For the text-containing cell, return its midpoint in (x, y) coordinate format. 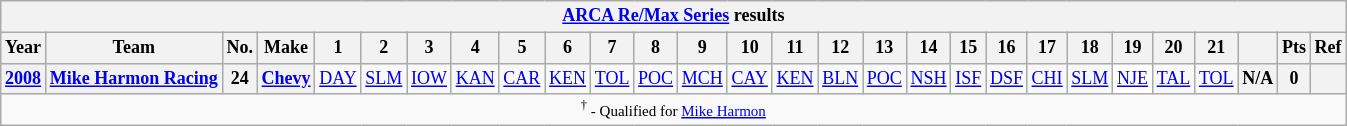
21 (1216, 48)
0 (1294, 78)
IOW (430, 78)
12 (840, 48)
19 (1133, 48)
Mike Harmon Racing (134, 78)
NSH (928, 78)
Ref (1328, 48)
6 (568, 48)
CAR (522, 78)
8 (656, 48)
CHI (1047, 78)
24 (240, 78)
Team (134, 48)
9 (702, 48)
5 (522, 48)
20 (1173, 48)
10 (750, 48)
11 (795, 48)
ARCA Re/Max Series results (674, 16)
KAN (475, 78)
2 (384, 48)
17 (1047, 48)
13 (884, 48)
16 (1007, 48)
CAY (750, 78)
NJE (1133, 78)
7 (612, 48)
DAY (338, 78)
14 (928, 48)
† - Qualified for Mike Harmon (674, 110)
1 (338, 48)
ISF (968, 78)
Year (24, 48)
BLN (840, 78)
MCH (702, 78)
TAL (1173, 78)
15 (968, 48)
3 (430, 48)
Pts (1294, 48)
DSF (1007, 78)
4 (475, 48)
18 (1090, 48)
No. (240, 48)
2008 (24, 78)
Chevy (286, 78)
N/A (1258, 78)
Make (286, 48)
